Provide the [X, Y] coordinate of the cell's center where the given text is located.  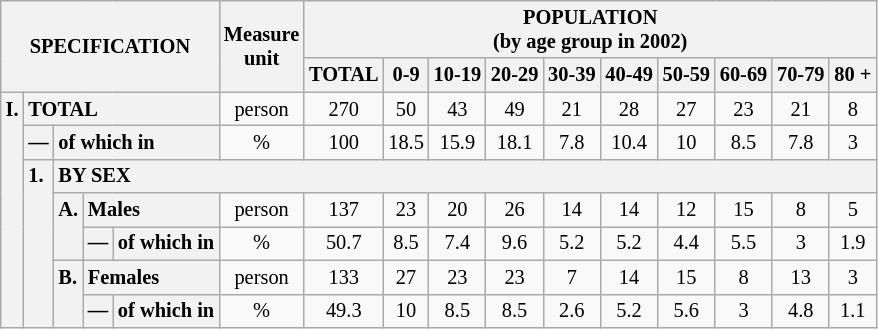
18.1 [514, 142]
13 [800, 277]
5 [852, 210]
7 [572, 277]
80 + [852, 75]
20-29 [514, 75]
49.3 [344, 311]
I. [12, 210]
BY SEX [466, 176]
5.6 [686, 311]
1.1 [852, 311]
10.4 [628, 142]
15.9 [458, 142]
4.4 [686, 243]
A. [68, 226]
18.5 [406, 142]
20 [458, 210]
Females [151, 277]
28 [628, 109]
137 [344, 210]
43 [458, 109]
SPECIFICATION [110, 46]
B. [68, 294]
50 [406, 109]
50-59 [686, 75]
7.4 [458, 243]
Measure unit [262, 46]
30-39 [572, 75]
1. [38, 243]
270 [344, 109]
2.6 [572, 311]
10-19 [458, 75]
12 [686, 210]
49 [514, 109]
9.6 [514, 243]
POPULATION (by age group in 2002) [590, 29]
4.8 [800, 311]
0-9 [406, 75]
50.7 [344, 243]
60-69 [744, 75]
133 [344, 277]
100 [344, 142]
26 [514, 210]
5.5 [744, 243]
Males [151, 210]
40-49 [628, 75]
70-79 [800, 75]
1.9 [852, 243]
